Return (x, y) of the center of cell containing provided text 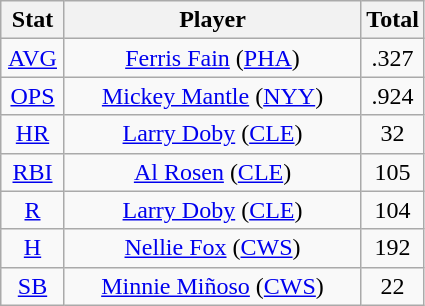
HR (33, 134)
.924 (393, 96)
H (33, 248)
22 (393, 286)
Nellie Fox (CWS) (212, 248)
R (33, 210)
SB (33, 286)
Minnie Miñoso (CWS) (212, 286)
.327 (393, 58)
AVG (33, 58)
OPS (33, 96)
RBI (33, 172)
192 (393, 248)
Ferris Fain (PHA) (212, 58)
104 (393, 210)
Player (212, 20)
Al Rosen (CLE) (212, 172)
Total (393, 20)
105 (393, 172)
Mickey Mantle (NYY) (212, 96)
Stat (33, 20)
32 (393, 134)
